For the text-containing cell, return its midpoint in (X, Y) coordinate format. 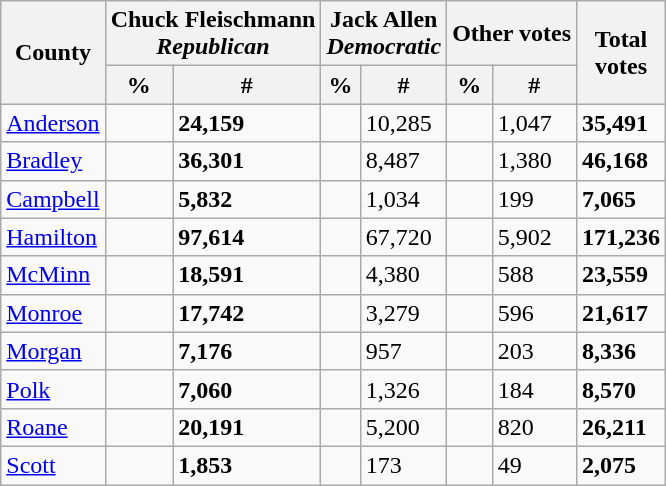
5,902 (534, 237)
Bradley (53, 161)
5,200 (403, 427)
20,191 (247, 427)
36,301 (247, 161)
588 (534, 275)
Other votes (512, 34)
7,065 (622, 199)
Morgan (53, 351)
5,832 (247, 199)
Jack AllenDemocratic (384, 34)
957 (403, 351)
23,559 (622, 275)
8,570 (622, 389)
1,853 (247, 465)
35,491 (622, 123)
7,176 (247, 351)
199 (534, 199)
17,742 (247, 313)
7,060 (247, 389)
1,047 (534, 123)
596 (534, 313)
1,380 (534, 161)
8,487 (403, 161)
24,159 (247, 123)
97,614 (247, 237)
3,279 (403, 313)
Campbell (53, 199)
2,075 (622, 465)
46,168 (622, 161)
McMinn (53, 275)
8,336 (622, 351)
203 (534, 351)
18,591 (247, 275)
Polk (53, 389)
1,326 (403, 389)
171,236 (622, 237)
173 (403, 465)
Anderson (53, 123)
Scott (53, 465)
Monroe (53, 313)
26,211 (622, 427)
184 (534, 389)
County (53, 52)
4,380 (403, 275)
10,285 (403, 123)
1,034 (403, 199)
Totalvotes (622, 52)
Chuck FleischmannRepublican (213, 34)
21,617 (622, 313)
67,720 (403, 237)
Hamilton (53, 237)
49 (534, 465)
820 (534, 427)
Roane (53, 427)
